Determine the [x, y] coordinate at the center of the cell enclosing the given text.  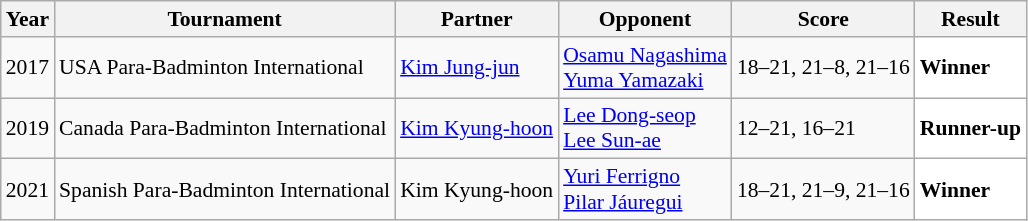
Result [970, 19]
18–21, 21–9, 21–16 [824, 190]
Year [28, 19]
2019 [28, 128]
Spanish Para-Badminton International [224, 190]
Yuri Ferrigno Pilar Jáuregui [645, 190]
Partner [476, 19]
Runner-up [970, 128]
12–21, 16–21 [824, 128]
18–21, 21–8, 21–16 [824, 68]
Lee Dong-seop Lee Sun-ae [645, 128]
2017 [28, 68]
Tournament [224, 19]
USA Para-Badminton International [224, 68]
Kim Jung-jun [476, 68]
2021 [28, 190]
Score [824, 19]
Opponent [645, 19]
Osamu Nagashima Yuma Yamazaki [645, 68]
Canada Para-Badminton International [224, 128]
